For the text-containing cell, return its midpoint in [x, y] coordinate format. 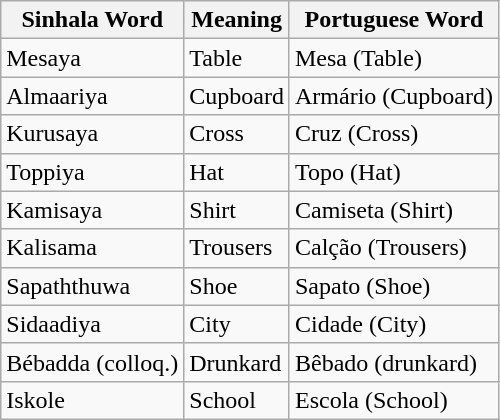
Armário (Cupboard) [394, 96]
Drunkard [237, 362]
Shirt [237, 210]
Kalisama [92, 248]
Portuguese Word [394, 20]
Sapato (Shoe) [394, 286]
Trousers [237, 248]
Cruz (Cross) [394, 134]
City [237, 324]
Topo (Hat) [394, 172]
Cross [237, 134]
Shoe [237, 286]
Kamisaya [92, 210]
Kurusaya [92, 134]
School [237, 400]
Sapaththuwa [92, 286]
Escola (School) [394, 400]
Cidade (City) [394, 324]
Mesaya [92, 58]
Camiseta (Shirt) [394, 210]
Bêbado (drunkard) [394, 362]
Almaariya [92, 96]
Cupboard [237, 96]
Hat [237, 172]
Iskole [92, 400]
Meaning [237, 20]
Calção (Trousers) [394, 248]
Table [237, 58]
Sidaadiya [92, 324]
Toppiya [92, 172]
Sinhala Word [92, 20]
Mesa (Table) [394, 58]
Bébadda (colloq.) [92, 362]
